Scan for the cell matching the given text and deliver its [X, Y] coordinate at center. 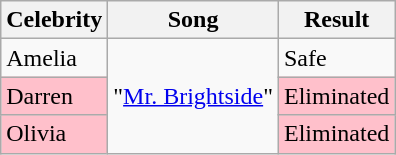
"Mr. Brightside" [194, 96]
Result [336, 20]
Olivia [54, 134]
Darren [54, 96]
Amelia [54, 58]
Safe [336, 58]
Celebrity [54, 20]
Song [194, 20]
